Detect which cell encompasses the target text, then output its [X, Y] center coordinate. 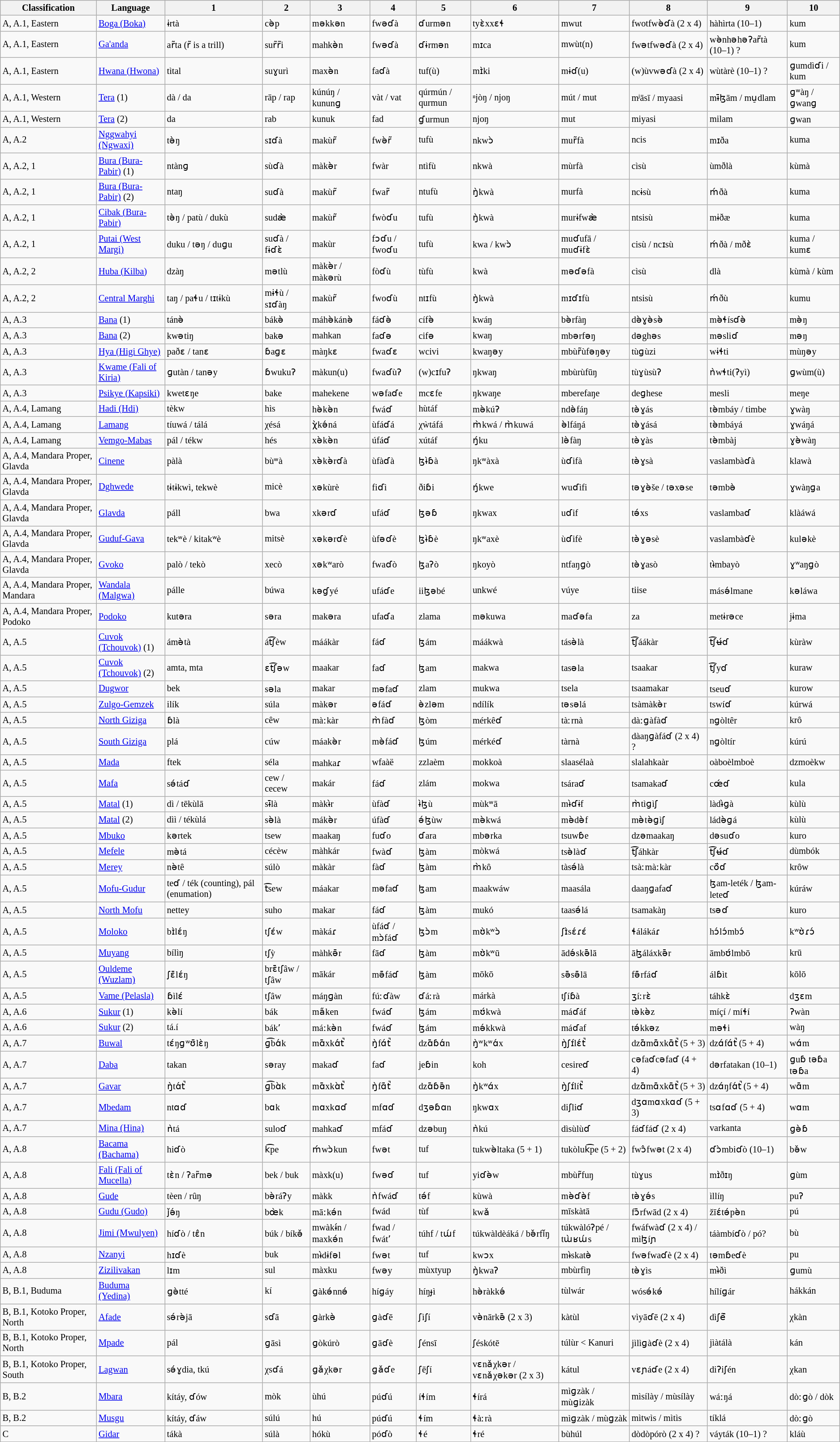
ʔwàn [814, 1011]
cesireɗ [594, 1065]
tə̀ɣásá [668, 424]
kán [814, 1343]
mahkan [340, 335]
mətlù [286, 272]
kúráw [814, 888]
mukó [515, 910]
fuɗo [393, 836]
dərfatakan (10–1) [747, 1065]
Daba [131, 1065]
χẁtáfá [444, 424]
ŋ̀ʷkʷɑ́x [515, 1044]
brɛ̄tʃâw / tʃâw [286, 974]
ɓìlɛ́ [214, 996]
tswíɗ [747, 705]
Glavda [131, 513]
tíklá [747, 1418]
āmbʊ́lmbō [747, 953]
ɬím [444, 1418]
ǰə́ŋ [214, 1211]
Putai (West Margi) [131, 244]
vìyāɗē (2 x 4) [668, 1317]
ɡàkə́nnə́ [340, 1291]
ādə́skə̄lā [594, 953]
makwa [515, 668]
mɪca [515, 44]
mʊ̀kʷɔ̀ [515, 931]
ɗurmən [444, 23]
mə̀ɬísɗə̀ [747, 320]
sɨ̄là [286, 804]
ǹfwáɗ [393, 1196]
dàaŋɡàfáɗ (2 x 4) ? [668, 741]
məsliɗ [747, 335]
kurow [814, 689]
mɨ̀dɨfəl [340, 1254]
tsamakaɗ [668, 783]
mbùrfìŋ [594, 1270]
súla [286, 705]
mə̀tá [214, 851]
ɬírá [515, 1397]
ɗɨrmən [444, 44]
dzɑ́ŋfɑ́t̚ (5 + 4) [747, 1086]
tyɛ̀xxɛɬ [515, 23]
3 [340, 8]
rab [286, 119]
ɡwùm(ù) [814, 372]
hìs [286, 409]
ŋ̀ʃɪ́lɛ́t̚ [594, 1044]
sə̄sə̄lā [594, 974]
kwáŋ [515, 320]
dəsuɗo [747, 836]
xecò [286, 564]
màkk [340, 1196]
tánə̀ [214, 320]
Mefele [131, 851]
wɑm [814, 1107]
tə̀ɣìs [668, 1270]
Dugwor [131, 689]
wɑ́m [814, 1044]
ḿðà [747, 192]
tə́f [444, 1196]
fàɗ [393, 867]
cífə̀ [444, 320]
fwɔ̂fwət (2 x 4) [668, 1149]
mìtwìs / mìtìs [668, 1418]
mə̀fáɗ [393, 741]
ɣwàŋ [814, 409]
vàt / vat [393, 98]
suɣurì [286, 71]
cécèw [286, 851]
m̀kô [515, 867]
mérkéɗ [515, 741]
kùràw [814, 642]
Zizilivakan [131, 1270]
mə̄fáɗ [393, 974]
fwaɗò [393, 564]
xəkùrè [340, 487]
Ouldeme (Wuzlam) [131, 974]
fwə̀r̃ [393, 140]
xəkərɗè [340, 539]
át͡ʃèw [286, 642]
Cinene [131, 461]
ʃìʃí [444, 1317]
metɨrəce [747, 616]
fad [393, 119]
Moloko [131, 931]
maakaŋ [340, 836]
mahkə̀n [340, 44]
ɮɔ̀m [444, 931]
nettey [214, 910]
lɪm [214, 1270]
bek / buk [286, 1175]
ùɗifà [594, 461]
makár [340, 783]
fwaɗùʔ [393, 372]
ɡuɓ təɓa təɓa [814, 1065]
ɠurmun [444, 119]
faɗə [393, 335]
χkan [814, 1369]
nɡòltír [747, 741]
pàlà [214, 461]
kumu [814, 299]
mokkoà [515, 762]
mə́kkwà [515, 1027]
B, B.1, Kotoko Proper, South [48, 1369]
híŋɟì [444, 1291]
tʃíɓà [594, 996]
tùfù [444, 272]
dʒɑmɑxkɑɗ (5 + 3) [668, 1107]
tùɣus [668, 1175]
mwut [594, 23]
ndílík [515, 705]
ɡàrkə̀ [340, 1317]
ɨrtà [214, 23]
amta, mta [214, 668]
za [668, 616]
χ̀kə́ná [340, 424]
kunuk [340, 119]
Cibak (Bura-Pabir) [131, 217]
žīɛ́tə́pə̀n [747, 1211]
hiɗò [214, 1149]
dìsùlùɗ [594, 1129]
ɣwáŋá [814, 424]
ḿðù [747, 299]
mɨɬù / sɪɗàŋ [286, 299]
dòdòpórò (2 x 4) ? [668, 1433]
hú [340, 1418]
màkə̀r [340, 166]
zlama [444, 616]
ɨ̀ɮù [444, 804]
tàrnà [594, 741]
mɪða [747, 140]
ɬàːrà [515, 1418]
ə̀zləm [444, 705]
màŋkɛ [340, 351]
ɡāsì [286, 1343]
ùhú [340, 1397]
ʃɪ̀sɛ́ɾɛ́ [594, 931]
tákà [214, 1433]
màkər [340, 705]
kuma / kumɛ [814, 244]
njoŋ [515, 119]
mɪ̀ðɪŋ [747, 1175]
mbùr̃ùfəŋəy [594, 351]
tiise [668, 590]
zlám [444, 783]
ŋ̀fɑ̄t̚ [393, 1086]
máhə̀kánə̀ [340, 320]
krū [814, 953]
jeɓin [444, 1065]
wə̀nhəhəʔar̃tà (10–1) ? [747, 44]
tuf(ù) [444, 71]
tə̀ɣə́s [668, 1196]
kwà [515, 272]
suɗà / fɨɗɛ̀ [286, 244]
márkà [515, 996]
tsamakàŋ [668, 910]
ə́ɮùw [444, 819]
wáːŋá [747, 1397]
t͡ʃyɗ [747, 668]
dlà [747, 272]
ndə̀fáŋ [594, 409]
mɨðæ [747, 217]
Hadi (Hdi) [131, 409]
bə̀ráʔy [286, 1196]
məɗəfà [594, 272]
slaasélaà [594, 762]
nə̀tê [214, 867]
ɮam-leték / ɮam-leteɗ [747, 888]
də̀ɣə̀sə̀ [668, 320]
mùŋəy [814, 351]
mɪɗɪfù [594, 299]
kuraw [814, 668]
búk / bíkə̌ [286, 1233]
Mafa [131, 783]
Dghwede [131, 487]
tsəɗ [747, 910]
mahkaɗ [340, 1129]
mə̀ŋ [814, 320]
8 [668, 8]
Fali (Fali of Mucella) [131, 1175]
ŋ̀kʷɑ́x [515, 1086]
jìàtálà [747, 1343]
tsaakar [668, 668]
fwəy [393, 1270]
cœ́ɗ [747, 783]
ɮɨ̀ɓà [444, 461]
ar̃ta (r̃ is a trill) [214, 44]
ʃɛ̄lɛ́ŋ [214, 974]
vaslambaɗ [747, 513]
máákàr [340, 642]
daaŋɡafaɗ [668, 888]
Wandala (Malgwa) [131, 590]
táàmbíɗò / pó? [747, 1233]
Bura (Bura-Pabir) (1) [131, 166]
puʔ [814, 1196]
kōlō [814, 974]
10 [814, 8]
χkàn [814, 1317]
dəghəs [668, 335]
koh [515, 1065]
səla [286, 689]
t͡ʃáhkàr [668, 851]
Afade [131, 1317]
ɡʷàŋ / ɡwanɡ [814, 98]
k͡pe [286, 1149]
mbùr̃fuŋ [594, 1175]
Guduf-Gava [131, 539]
hùtáf [444, 409]
maxə̀n [340, 71]
tə̀mbáy / timbe [747, 409]
ɡàɗē [393, 1317]
Musgu [131, 1418]
North Mofu [131, 910]
tèkw [214, 409]
kəɠyé [340, 590]
ùfàɗà [393, 461]
kí [286, 1291]
Gavar [131, 1086]
ɓwukuʔ [286, 372]
màxku [340, 1270]
diʔiʃén [747, 1369]
ǹkú [515, 1129]
sɗā [286, 1317]
bákʼ [286, 1027]
cew / cecew [286, 783]
ɬálákáɾ [668, 931]
tə̀ɣsà [668, 461]
A, A.4, Mandara Proper, Mandara [48, 590]
kʷʊ̀ɾɔ́ [814, 931]
ámə̀tà [214, 642]
màkàr [340, 867]
kúrú [814, 741]
tsuwɓe [594, 836]
tə̀ɣás [668, 409]
ftek [214, 762]
dìʃẽ̄ [747, 1317]
4 [393, 8]
xə̀kə̀n [340, 440]
fwaɗɛ [393, 351]
xəkʷarò [340, 564]
sə́ɣdia, tkú [214, 1369]
Buduma (Yedina) [131, 1291]
Mada [131, 762]
hə̀kə̀n [340, 409]
tsew [286, 836]
bake [286, 393]
ŋ̀ʃɪ́lít̚ [594, 1086]
bák [286, 1011]
dzàŋ [214, 272]
dzmoèkw [814, 762]
dòːɡò / dòk [814, 1397]
mwùt(n) [594, 44]
sɪɗà [286, 140]
kítáy, ɗów [214, 1397]
χésá [286, 424]
ŋkoyò [515, 564]
m̀tìɡìʃ [668, 804]
suɗà [286, 192]
ntɑɗ [214, 1107]
cə̀p [286, 23]
Language [131, 8]
teɗ / ték (counting), pál (enumation) [214, 888]
kùmà [814, 166]
North Giziga [131, 720]
Central Marghi [131, 299]
mùrfà [594, 166]
cəfaɗcəfaɗ (4 + 4) [668, 1065]
Buwal [131, 1044]
sə̀là [286, 819]
mòkwá [515, 851]
ŋ̀kwaʔ [515, 1270]
ùfàɗ [393, 804]
Bacama (Bachama) [131, 1149]
hə̀ràkkə́ [515, 1291]
C [48, 1433]
tə́kkəz [668, 1027]
mbərka [515, 836]
kula [814, 783]
mahkaɾ [340, 762]
Ga'anda [131, 44]
məkuwa [515, 616]
cúw [286, 741]
diʃliɗ [594, 1107]
kuləkè [814, 539]
səra [286, 616]
Mbedam [131, 1107]
əfáɗ [393, 705]
bɑk [286, 1107]
tɛ̀n / ʔar̃mə [214, 1175]
máakar [340, 888]
ɮúm [444, 741]
màːkàr [340, 720]
palò / tekò [214, 564]
kutəra [214, 616]
m̀kwá / m̀kuwá [515, 424]
ɡumù [814, 1270]
álɓìt [747, 974]
fāɗ [393, 953]
sə́táɗ [214, 783]
makùr [340, 244]
fɔ̄rfwād (2 x 4) [668, 1211]
kúrwá [814, 705]
vaslambàɗè [747, 539]
mʊ́kwà [515, 1011]
póɗò [393, 1433]
sùɗà [286, 166]
murfà [594, 192]
ma̋ken [340, 1011]
χsɗá [286, 1369]
ɮəɓ [444, 513]
slalahkaàr [668, 762]
tɨtɨkwì, tekwè [214, 487]
vɛɲáɗe (2 x 4) [668, 1369]
dùmbók [814, 851]
ɬré [515, 1433]
cifə [444, 335]
wuɗìfi [594, 487]
ɡāɗè [393, 1343]
kwǎ [515, 1211]
másə́lmane [747, 590]
ɣʷaŋɡò [814, 564]
makaɗ [340, 1065]
fwətfwəɗà (2 x 4) [668, 44]
mokwa [515, 783]
mə̀ɗə̀f [594, 1196]
ncis [668, 140]
dzɑ̄ɓə̄n [444, 1086]
màkɨ̀r [340, 804]
Matal (2) [131, 819]
da [214, 119]
súlò [286, 867]
ʃénsī [444, 1343]
dzəmaakaŋ [668, 836]
fwotfwə̀ɗà (2 x 4) [668, 23]
máŋɡàn [340, 996]
A, A.4, Mandara Proper, Podoko [48, 616]
Sukur (1) [131, 1011]
ŋkwaŋe [515, 393]
ʃéskótē [515, 1343]
màxk(u) [340, 1175]
máákwà [515, 642]
tə̀kə̀z [668, 1011]
jɨma [814, 616]
wósə́kə́ [668, 1291]
tə̀ŋ [214, 140]
bùhúl [594, 1433]
Lamang [131, 424]
krôw [814, 867]
Psikye (Kapsiki) [131, 393]
krô [814, 720]
ɡùm [814, 1175]
6 [515, 8]
meŋe [814, 393]
làdɨ̀ɡà [747, 804]
máːkə̀n [340, 1027]
təmɓeɗè [747, 1254]
tsela [594, 689]
Cuvok (Tchouvok) (2) [131, 668]
miyasi [668, 119]
tə̀mbàj [747, 440]
ǹwɬti(ʔyì) [747, 372]
faɗà [393, 71]
íɬím [444, 1397]
Tera (2) [131, 119]
kwaŋəy [515, 351]
wfaàë [393, 762]
Bana (1) [131, 320]
Nggwahyi (Ngwaxi) [131, 140]
Matal (1) [131, 804]
tsàːmàːkàr [668, 867]
fwáfwàɗ (2 x 4) / mìɮíɲ [668, 1233]
wàŋ [814, 1027]
mɨ̄ɮām / mu̠dlam [747, 98]
mīskàtā [594, 1211]
buk [286, 1254]
deɡhese [668, 393]
mɨ̀skatə̀ [594, 1254]
mìsílày / mùsílày [668, 1397]
ncɨsù [668, 192]
7 [594, 8]
taŋ / paɬu / tɪtɨkù [214, 299]
kərtek [214, 836]
ɡə̀ɓ [814, 1129]
1 [214, 8]
ŋ̀fɑ́t̚ [393, 1044]
fwàɗ [393, 851]
kwetɛŋe [214, 393]
ufáɗ [393, 513]
màhkə̄r [340, 953]
tsàmàkə̀r [668, 705]
Podoko [131, 616]
varkanta [747, 1129]
taasə́lá [594, 910]
bakə [286, 335]
Gvoko [131, 564]
hɪɗè [214, 1254]
mə̀kwá [515, 819]
tá.í [214, 1027]
nkwɔ̀ [515, 140]
klàáwá [814, 513]
tɛ́ŋɡʷʊ̄lɛ̀ŋ [214, 1044]
tɨ̀mbayò [747, 564]
ɮaʔò [444, 564]
takan [214, 1065]
ŋkwɑx [515, 1107]
ùɗifè [594, 539]
mɪ̀ki [515, 71]
nɡòltêr [747, 720]
ufáɗe [393, 590]
úfáɗ [393, 440]
fwar̃ [393, 192]
ŋ̀tɑ́t̚ [214, 1086]
ùfáɗ / mɔ̀fáɗ [393, 931]
mwàkɨ́n / maxkə́n [340, 1233]
mérkêɗ [515, 720]
xkərɗ [340, 513]
mə̀tə̀ɡìʃ [668, 819]
tùlwár [594, 1291]
mɨɗ(u) [594, 71]
Vame (Pelasla) [131, 996]
mākár [340, 974]
ntaŋ [214, 192]
fə̄rfáɗ [668, 974]
hɔ́lɔ́mbɔ́ [747, 931]
ɗɔ̀mbiɗò (10–1) [747, 1149]
tèen / rûŋ [214, 1196]
Boga (Boka) [131, 23]
mákə̀r [340, 819]
Hwana (Hwona) [131, 71]
súlú [286, 1418]
ɮòm [444, 720]
tə̀ŋ / patù / dukù [214, 217]
mut [594, 119]
bùʷà [286, 461]
mɑ̄xkɑ́t̚ [340, 1044]
tə̀ɣàs [668, 440]
míçí / míɬí [747, 1011]
fwəɗ [393, 1175]
mɨ̀ɗɨf [594, 804]
xútáf [444, 440]
ɬé [444, 1433]
mùkʷā [515, 804]
fwád [393, 1211]
fòɗù [393, 272]
plá [214, 741]
ʃēʃí [444, 1369]
tsáraɗ [594, 783]
mə̀kúʔ [515, 409]
B, B.1, Buduma [48, 1291]
ɮɨ̀ɓè [444, 539]
tásə̀là [594, 642]
wəfaɗe [393, 393]
kàtùl [594, 1317]
mfáɗ [393, 1129]
sə́rə̀jā [214, 1317]
ntufù [444, 192]
āɮáláxkə̄r [668, 953]
mahekene [340, 393]
tukwə̀ltaka (5 + 1) [515, 1149]
və̀nārkə̄ (2 x 3) [515, 1317]
təɣə̀še / təxəse [668, 487]
séla [286, 762]
mbùrùfūŋ [594, 372]
māːkə́n [340, 1211]
mʊ̀kʷū [515, 953]
kúnúŋ / kununɡ [340, 98]
kwətiŋ [214, 335]
máɗáf [594, 1011]
maakar [340, 668]
tìtal [214, 71]
tʃâw [286, 996]
tukòluk͡pe (5 + 2) [594, 1149]
kəláwa [814, 590]
tə́xs [668, 513]
suho [286, 910]
lə̀fàŋ [594, 440]
búwa [286, 590]
unkwé [515, 590]
Mofu-Gudur [131, 888]
tàsə́là [594, 867]
yiɗə̀w [515, 1175]
zlam [444, 689]
wɑ̄m [814, 1086]
ŋkwaŋ [515, 372]
Nzanyi [131, 1254]
makəra [340, 616]
ìllíŋ [747, 1196]
kwɔx [515, 1254]
suloɗ [286, 1129]
tasəla [594, 668]
màkun(u) [340, 372]
mʲāsī / myaasi [668, 98]
mfɑɗ [393, 1107]
bə̌w [814, 1149]
mùxtyup [444, 1270]
ⁿjòŋ / njoŋ [515, 98]
sudæ̀ [286, 217]
ḿwɔ̀kun [340, 1149]
mút / mut [594, 98]
tʃɛ́w [286, 931]
mberefaŋe [594, 393]
dà / da [214, 98]
ḿðà / mðɛ̀ [747, 244]
màkáɾ [340, 931]
ntɪfù [444, 299]
mɑxkɑɗ [340, 1107]
zzlaèm [444, 762]
wɨɬti [747, 351]
t͡ʃáákàr [668, 642]
ntànɡ [214, 166]
ùmðlà [747, 166]
Mbuko [131, 836]
dʒəɓɑn [444, 1107]
tàːrnà [594, 720]
dòːɡò [814, 1418]
milam [747, 119]
túhf / tɯ́f [444, 1233]
kítáy, ɗáw [214, 1418]
Hya (Higi Ghye) [131, 351]
mur̃fà [594, 140]
mə̀də̀f [594, 819]
sul [286, 1270]
fɔɗu / fwoɗu [393, 244]
híɗò / tɛ̂n [214, 1233]
bek [214, 689]
ɡumdìɗi / kum [814, 71]
fwad / fwátʼ [393, 1233]
ŋ́ku [515, 440]
kwa / kwɔ̀ [515, 244]
tsaamakar [668, 689]
mesli [747, 393]
uɗif [594, 513]
fwəfwaɗè (2 x 4) [668, 1254]
tə̀mbáyá [747, 424]
ŋkʷaxè [515, 539]
Gude [131, 1196]
bílìŋ [214, 953]
mcɛfe [444, 393]
ɣwàŋɡa [814, 487]
fwoɗù [393, 299]
Zulgo-Gemzek [131, 705]
Cuvok (Tchouvok) (1) [131, 642]
bə̀rfàŋ [594, 320]
túlùr < Kanuri [594, 1343]
ɡutàn / tanəy [214, 372]
jìlìɡàɗè (2 x 4) [668, 1343]
nkwà [515, 166]
kátul [594, 1369]
túkwàlóʔpé / tɯ̀ʁɯ́s [594, 1233]
2 [286, 8]
táhkɛ̀ [747, 996]
ilík [214, 705]
9 [747, 8]
mbərfəŋ [594, 335]
bœ̀k [286, 1211]
dàːɡàfàɗ [668, 720]
súlà [286, 1433]
wùtàrè (10–1) ? [747, 71]
ə̀lfáŋá [594, 424]
tekʷè / kitakʷè [214, 539]
ntfaŋɡò [594, 564]
vaslambàɗà [747, 461]
ɓlà [214, 720]
ládə̀ɡá [747, 819]
tə̀ɣəsè [668, 539]
tsɑfɑɗ (5 + 4) [747, 1107]
páll [214, 513]
ùfáɗá [393, 424]
tùɣùsùʔ [668, 372]
maasála [594, 888]
mukwa [515, 689]
səray [286, 1065]
oàboèlmboè [747, 762]
murɨfwæ̀ [594, 217]
pál / tékw [214, 440]
tseuɗ [747, 689]
Mbara [131, 1397]
klawà [814, 461]
təmbə̀ [747, 487]
Huba (Kilba) [131, 272]
təsəlá [594, 705]
pu [814, 1254]
wcivi [444, 351]
maɗəfa [594, 616]
ðiɓi [444, 487]
Muyang [131, 953]
ntìfù [444, 166]
dì / tēkùlā [214, 804]
ɡǎχkər [340, 1369]
qúrmún / qurmun [444, 98]
híɡáy [393, 1291]
ufaɗa [393, 616]
mìɡzàk / mùɡzàk [594, 1418]
cisù / ncɪsù [668, 244]
váyták (10–1) ? [747, 1433]
muɗufā / muɗɨfɛ̀ [594, 244]
ɡ͡bɑ̀k [286, 1086]
micè [286, 487]
kə̀lí [214, 1011]
bɪ̀lɛ́ŋ [214, 931]
ŋkʷàxà [515, 461]
pálle [214, 590]
tùf [444, 1211]
hàhìrta (10–1) [747, 23]
cêw [286, 720]
(w)cɪfuʔ [444, 372]
fúːɗàw [393, 996]
fáɗfáɗ (2 x 4) [668, 1129]
pál [214, 1343]
bù [814, 1233]
kláù [814, 1433]
ɡə̀tté [214, 1291]
rāp / rap [286, 98]
fwàr [393, 166]
ɗáːrà [444, 996]
ɗara [444, 836]
mɑ̄xkɑ̀t̚ [340, 1086]
dzɑ̄ɓɑ́n [444, 1044]
5 [444, 8]
South Giziga [131, 741]
ɛt͡ʃəw [286, 668]
Gudu (Gudo) [131, 1211]
hákkán [814, 1291]
máakə̀r [340, 741]
məɬi [747, 1027]
mìɡzàk / mùɡizàk [594, 1397]
màhkár [340, 851]
máɗaf [594, 1027]
hókù [340, 1433]
tʃỳ [286, 953]
Bana (2) [131, 335]
dʒɛm [814, 996]
kùwà [515, 1196]
t͡sew [286, 888]
ǹtá [214, 1129]
ɓaɡɛ [286, 351]
məŋ [814, 335]
dzɑ́fɑ́t̚ (5 + 4) [747, 1044]
ɡ͡bɑ́k [286, 1044]
vɛnǎχkər / vɛnǎχəkər (2 x 3) [515, 1369]
vúye [594, 590]
Classification [48, 8]
túkwàldèáká / bə̌rfǐŋ [515, 1233]
fwòɗu [393, 217]
fiɗì [393, 487]
Mina (Hina) [131, 1129]
Vemgo-Mabas [131, 440]
bákə̀ [286, 320]
màkə̀r / màkərù [340, 272]
ʒíːrɛ̀ [668, 996]
mɨ̀ðì [747, 1270]
A, A.2 [48, 140]
ɡwan [814, 119]
Jimi (Mwulyen) [131, 1233]
Gidar [131, 1433]
ŋ́kwe [515, 487]
məkkən [340, 23]
Mpade [131, 1343]
Kwame (Fali of Kiria) [131, 372]
ɣə̀wàŋ [814, 440]
dìì / tékùlá [214, 819]
mitsè [286, 539]
xə̀kə̀rɗà [340, 461]
hílíɡár [747, 1291]
(w)ùvwəɗà (2 x 4) [668, 71]
Bura (Bura-Pabir) (2) [131, 192]
úfàɗ [393, 819]
tə̀ɣasò [668, 564]
tùɡùzi [668, 351]
kùmà / kùm [814, 272]
sur̃r̃i [286, 44]
Merey [131, 867]
bwa [286, 513]
kwaŋ [515, 335]
pú [814, 1211]
Sukur (2) [131, 1027]
tíuwá / tálá [214, 424]
hés [286, 440]
Lagwan [131, 1369]
duku / təŋ / duɡu [214, 244]
ùfəɗè [393, 539]
m̀fàɗ [393, 720]
paðɛ / tanɛ [214, 351]
ɡǎɗe [393, 1369]
dzəbuŋ [444, 1129]
mòk [286, 1397]
cö̂ɗ [747, 867]
mōkō [515, 974]
ŋkwax [515, 513]
iiɮəbé [444, 590]
tsə̀làɗ [594, 851]
Tera (1) [131, 98]
maakwáw [515, 888]
ɡòkúrò [340, 1343]
fáɗə̀ [393, 320]
